Return the [x, y] coordinate for the center point of the cell that contains the specified text.  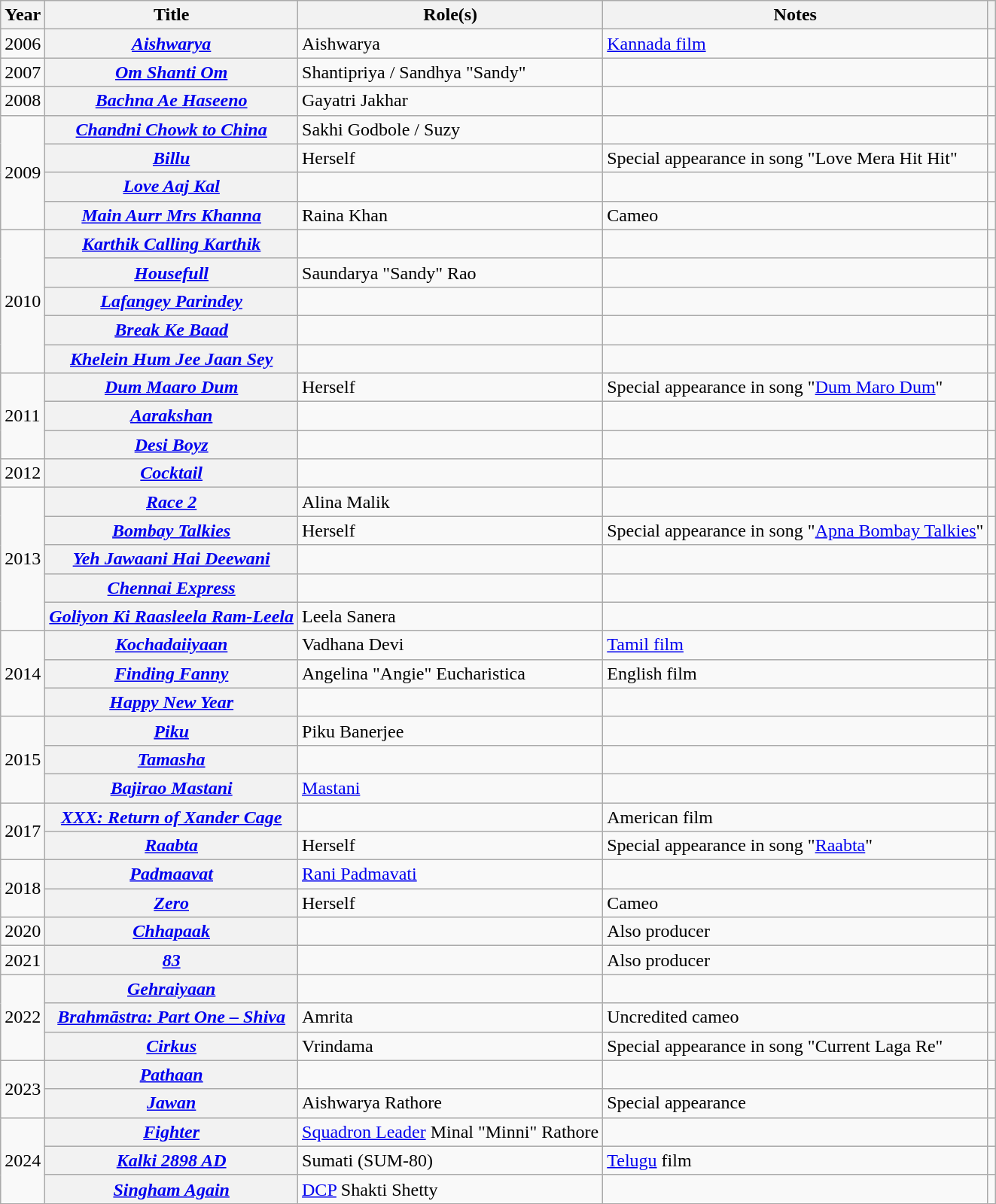
Break Ke Baad [172, 330]
Uncredited cameo [795, 1017]
2015 [23, 759]
Piku [172, 731]
Shantipriya / Sandhya "Sandy" [450, 72]
Rani Padmavati [450, 874]
Vadhana Devi [450, 645]
Khelein Hum Jee Jaan Sey [172, 359]
2018 [23, 889]
2020 [23, 932]
Singham Again [172, 1189]
Special appearance in song "Apna Bombay Talkies" [795, 531]
Main Aurr Mrs Khanna [172, 215]
Fighter [172, 1132]
XXX: Return of Xander Cage [172, 816]
2013 [23, 559]
Love Aaj Kal [172, 187]
Race 2 [172, 502]
2007 [23, 72]
English film [795, 673]
Kochadaiiyaan [172, 645]
Sakhi Godbole / Suzy [450, 129]
American film [795, 816]
Cocktail [172, 473]
2006 [23, 44]
Vrindama [450, 1046]
Notes [795, 15]
Aarakshan [172, 416]
Special appearance in song "Current Laga Re" [795, 1046]
2021 [23, 960]
Bombay Talkies [172, 531]
2012 [23, 473]
Jawan [172, 1103]
Telugu film [795, 1160]
Year [23, 15]
DCP Shakti Shetty [450, 1189]
Saundarya "Sandy" Rao [450, 272]
Finding Fanny [172, 673]
Gayatri Jakhar [450, 101]
2009 [23, 172]
Special appearance [795, 1103]
Cirkus [172, 1046]
2024 [23, 1160]
Title [172, 15]
Goliyon Ki Raasleela Ram-Leela [172, 616]
Housefull [172, 272]
Special appearance in song "Love Mera Hit Hit" [795, 158]
2010 [23, 301]
Pathaan [172, 1075]
Piku Banerjee [450, 731]
Billu [172, 158]
Raina Khan [450, 215]
Dum Maaro Dum [172, 388]
Brahmāstra: Part One – Shiva [172, 1017]
Alina Malik [450, 502]
Gehraiyaan [172, 989]
Chandni Chowk to China [172, 129]
Bachna Ae Haseeno [172, 101]
Sumati (SUM-80) [450, 1160]
Yeh Jawaani Hai Deewani [172, 559]
Karthik Calling Karthik [172, 244]
Role(s) [450, 15]
Kalki 2898 AD [172, 1160]
2017 [23, 831]
Chhapaak [172, 932]
Lafangey Parindey [172, 301]
Happy New Year [172, 702]
Kannada film [795, 44]
Squadron Leader Minal "Minni" Rathore [450, 1132]
Mastani [450, 788]
Tamasha [172, 759]
2023 [23, 1089]
Desi Boyz [172, 445]
Leela Sanera [450, 616]
Angelina "Angie" Eucharistica [450, 673]
Chennai Express [172, 588]
Amrita [450, 1017]
2011 [23, 416]
2022 [23, 1017]
Bajirao Mastani [172, 788]
83 [172, 960]
Special appearance in song "Raabta" [795, 846]
Aishwarya Rathore [450, 1103]
Tamil film [795, 645]
Padmaavat [172, 874]
2008 [23, 101]
Zero [172, 903]
Raabta [172, 846]
Om Shanti Om [172, 72]
2014 [23, 673]
Special appearance in song "Dum Maro Dum" [795, 388]
